Return [X, Y] of the center of cell containing provided text 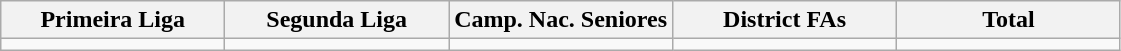
Segunda Liga [337, 20]
Camp. Nac. Seniores [561, 20]
Primeira Liga [113, 20]
Total [1009, 20]
District FAs [785, 20]
